Provide the [X, Y] coordinate of the cell's center where the given text is located.  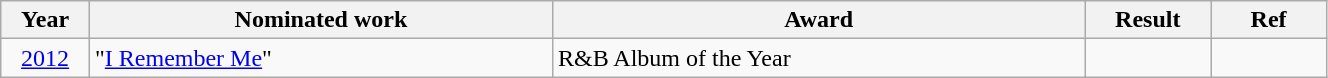
Year [46, 20]
Nominated work [320, 20]
"I Remember Me" [320, 58]
Ref [1269, 20]
2012 [46, 58]
Result [1148, 20]
R&B Album of the Year [818, 58]
Award [818, 20]
